Detect which cell encompasses the target text, then output its [x, y] center coordinate. 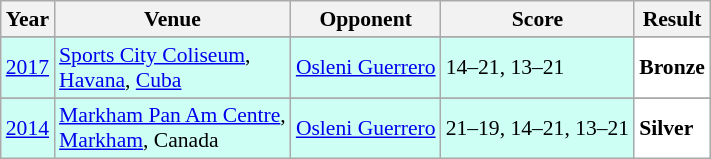
2014 [28, 128]
Venue [172, 19]
Result [672, 19]
Year [28, 19]
21–19, 14–21, 13–21 [538, 128]
Score [538, 19]
Silver [672, 128]
Markham Pan Am Centre,Markham, Canada [172, 128]
Opponent [366, 19]
14–21, 13–21 [538, 68]
2017 [28, 68]
Sports City Coliseum,Havana, Cuba [172, 68]
Bronze [672, 68]
